From the cell containing the given text, extract its center point as (X, Y) coordinate. 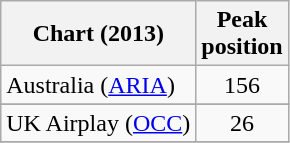
Peakposition (242, 34)
UK Airplay (OCC) (98, 123)
Chart (2013) (98, 34)
26 (242, 123)
156 (242, 85)
Australia (ARIA) (98, 85)
